Pinpoint the cell where the given text exists, returning its (x, y) midpoint coordinate. 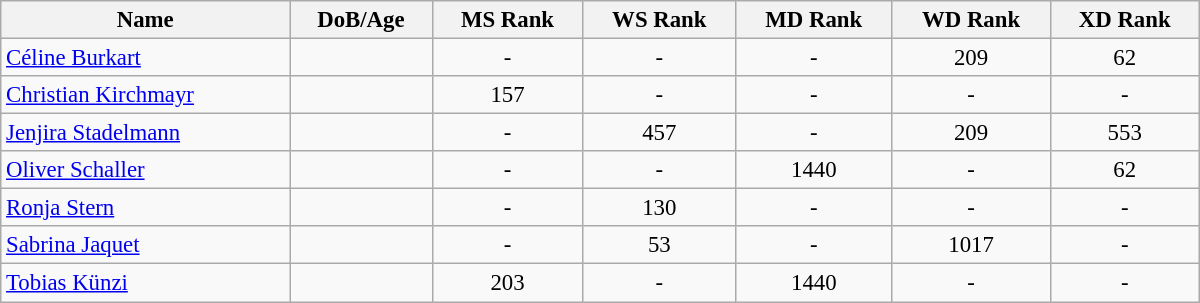
1017 (971, 245)
53 (660, 245)
DoB/Age (361, 20)
WS Rank (660, 20)
Name (146, 20)
Christian Kirchmayr (146, 95)
Sabrina Jaquet (146, 245)
MS Rank (508, 20)
Oliver Schaller (146, 170)
XD Rank (1124, 20)
203 (508, 283)
Céline Burkart (146, 58)
Tobias Künzi (146, 283)
Jenjira Stadelmann (146, 133)
WD Rank (971, 20)
130 (660, 208)
157 (508, 95)
MD Rank (814, 20)
553 (1124, 133)
457 (660, 133)
Ronja Stern (146, 208)
